Return the [X, Y] coordinate for the center point of the cell that contains the specified text.  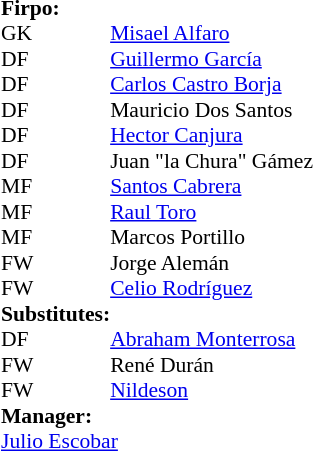
Celio Rodríguez [212, 289]
Guillermo García [212, 59]
René Durán [212, 365]
Santos Cabrera [212, 187]
Carlos Castro Borja [212, 85]
Jorge Alemán [212, 263]
Raul Toro [212, 212]
Manager: [157, 416]
Misael Alfaro [212, 33]
GK [28, 33]
Juan "la Chura" Gámez [212, 161]
Hector Canjura [212, 135]
Nildeson [212, 391]
Abraham Monterrosa [212, 339]
Marcos Portillo [212, 237]
Substitutes: [56, 314]
Mauricio Dos Santos [212, 110]
